Scan for the cell matching the given text and deliver its (X, Y) coordinate at center. 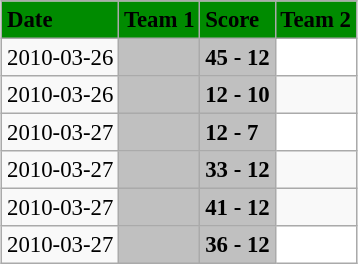
Score (238, 20)
33 - 12 (238, 170)
Date (60, 20)
45 - 12 (238, 57)
36 - 12 (238, 245)
Team 2 (316, 20)
41 - 12 (238, 208)
12 - 7 (238, 133)
12 - 10 (238, 95)
Team 1 (160, 20)
